Identify which cell holds the provided text, then report its [x, y] central coordinate. 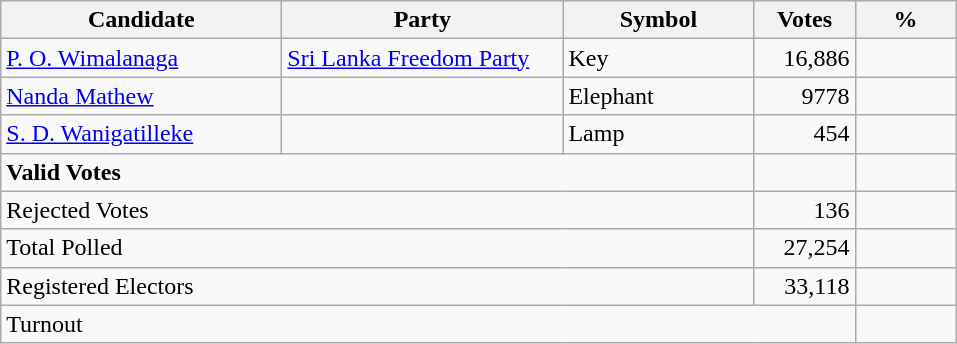
454 [804, 134]
33,118 [804, 286]
Registered Electors [378, 286]
Sri Lanka Freedom Party [422, 58]
Total Polled [378, 248]
Party [422, 20]
Candidate [142, 20]
Turnout [428, 324]
Lamp [658, 134]
Elephant [658, 96]
27,254 [804, 248]
Key [658, 58]
136 [804, 210]
S. D. Wanigatilleke [142, 134]
Symbol [658, 20]
Valid Votes [378, 172]
9778 [804, 96]
16,886 [804, 58]
Nanda Mathew [142, 96]
P. O. Wimalanaga [142, 58]
% [906, 20]
Votes [804, 20]
Rejected Votes [378, 210]
